Capture the cell that displays the provided text and extract its (X, Y) central coordinate. 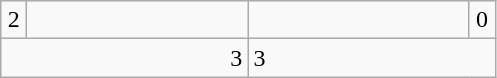
2 (14, 20)
0 (482, 20)
